Detect which cell encompasses the target text, then output its [x, y] center coordinate. 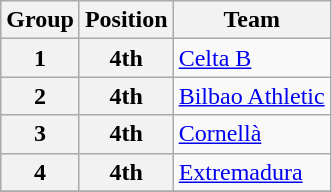
Position [126, 20]
Extremadura [252, 172]
Cornellà [252, 134]
Group [40, 20]
4 [40, 172]
Team [252, 20]
2 [40, 96]
Celta B [252, 58]
1 [40, 58]
3 [40, 134]
Bilbao Athletic [252, 96]
